Return the (x, y) coordinate for the center point of the cell that contains the specified text.  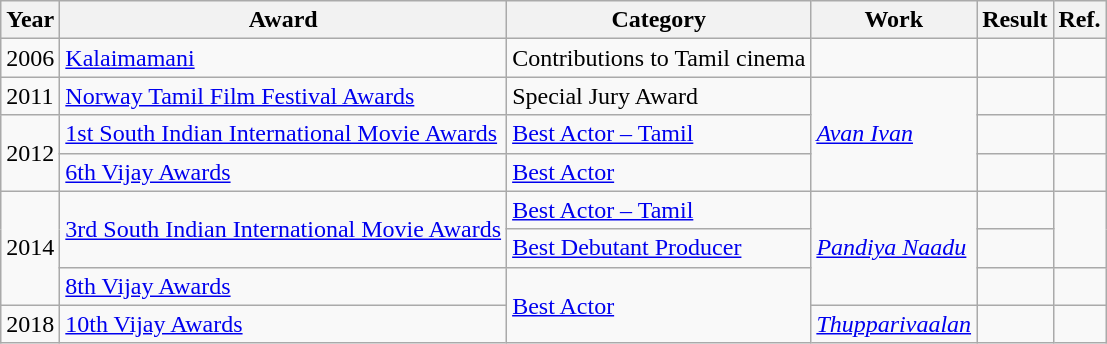
Year (30, 20)
Ref. (1080, 20)
2012 (30, 153)
6th Vijay Awards (284, 172)
Work (894, 20)
Result (1015, 20)
2006 (30, 58)
2014 (30, 248)
Special Jury Award (659, 96)
Category (659, 20)
8th Vijay Awards (284, 286)
Award (284, 20)
Norway Tamil Film Festival Awards (284, 96)
Pandiya Naadu (894, 248)
2018 (30, 324)
Contributions to Tamil cinema (659, 58)
Thupparivaalan (894, 324)
Avan Ivan (894, 134)
Best Debutant Producer (659, 248)
3rd South Indian International Movie Awards (284, 229)
10th Vijay Awards (284, 324)
1st South Indian International Movie Awards (284, 134)
2011 (30, 96)
Kalaimamani (284, 58)
